Provide the [X, Y] coordinate of the cell's center where the given text is located.  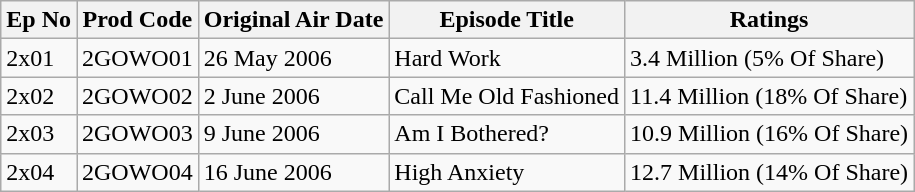
Ratings [770, 20]
High Anxiety [507, 172]
3.4 Million (5% Of Share) [770, 58]
Hard Work [507, 58]
2x03 [39, 134]
16 June 2006 [294, 172]
9 June 2006 [294, 134]
Am I Bothered? [507, 134]
2x01 [39, 58]
26 May 2006 [294, 58]
2GOWO03 [137, 134]
2GOWO01 [137, 58]
2GOWO02 [137, 96]
2x02 [39, 96]
Episode Title [507, 20]
Call Me Old Fashioned [507, 96]
2GOWO04 [137, 172]
2x04 [39, 172]
Original Air Date [294, 20]
11.4 Million (18% Of Share) [770, 96]
2 June 2006 [294, 96]
12.7 Million (14% Of Share) [770, 172]
Prod Code [137, 20]
10.9 Million (16% Of Share) [770, 134]
Ep No [39, 20]
